Identify which cell holds the provided text, then report its (x, y) central coordinate. 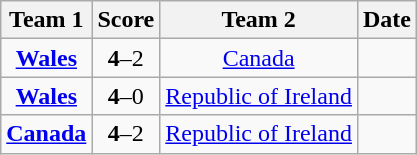
Team 2 (259, 20)
Team 1 (46, 20)
Score (126, 20)
4–0 (126, 96)
Date (386, 20)
